Find where the given text appears and provide that cell's center as [X, Y] coordinate. 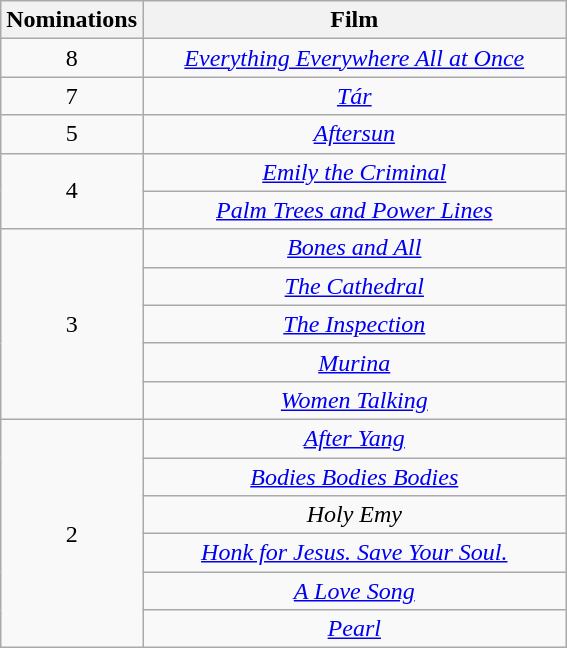
Holy Emy [354, 515]
5 [72, 134]
The Inspection [354, 324]
The Cathedral [354, 286]
8 [72, 58]
3 [72, 324]
Film [354, 20]
Women Talking [354, 400]
Nominations [72, 20]
Bodies Bodies Bodies [354, 477]
4 [72, 191]
Honk for Jesus. Save Your Soul. [354, 553]
Aftersun [354, 134]
Everything Everywhere All at Once [354, 58]
Palm Trees and Power Lines [354, 210]
7 [72, 96]
Tár [354, 96]
Emily the Criminal [354, 172]
Pearl [354, 629]
2 [72, 533]
Bones and All [354, 248]
Murina [354, 362]
A Love Song [354, 591]
After Yang [354, 438]
